For the text-containing cell, return its midpoint in (X, Y) coordinate format. 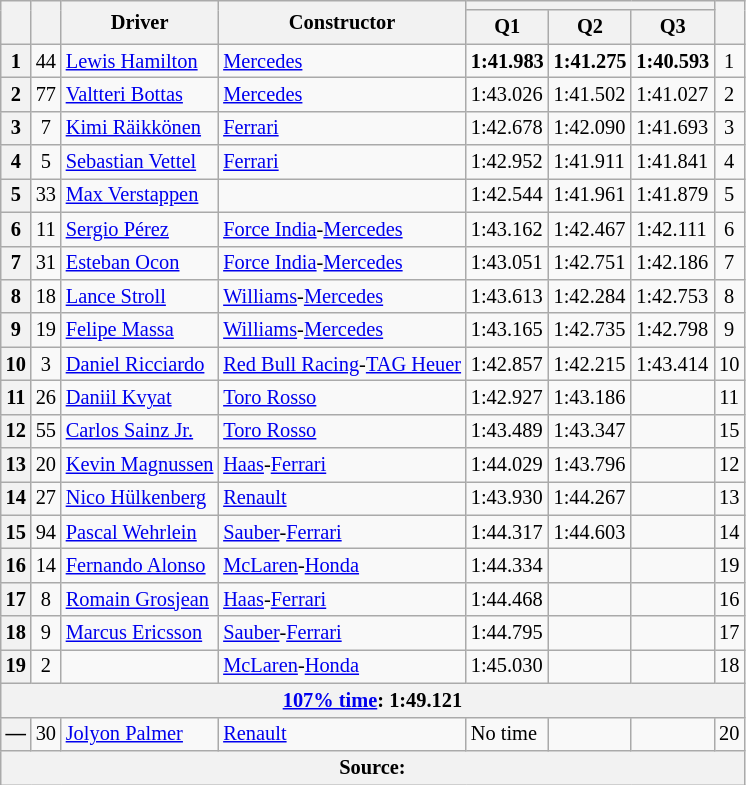
1:42.090 (590, 128)
26 (46, 397)
1:45.030 (508, 666)
Max Verstappen (140, 195)
1:43.489 (508, 431)
Constructor (342, 22)
1:44.267 (590, 498)
1:43.186 (590, 397)
Sebastian Vettel (140, 162)
1:41.027 (672, 94)
1:43.414 (672, 364)
Jolyon Palmer (140, 734)
1:41.502 (590, 94)
Carlos Sainz Jr. (140, 431)
1:43.347 (590, 431)
1:43.796 (590, 465)
1:42.751 (590, 263)
30 (46, 734)
33 (46, 195)
27 (46, 498)
1:42.753 (672, 296)
Romain Grosjean (140, 599)
1:44.468 (508, 599)
Daniel Ricciardo (140, 364)
Felipe Massa (140, 330)
Pascal Wehrlein (140, 532)
— (16, 734)
1:43.930 (508, 498)
1:42.467 (590, 229)
Q1 (508, 27)
Kimi Räikkönen (140, 128)
1:43.165 (508, 330)
1:42.678 (508, 128)
1:42.927 (508, 397)
1:43.026 (508, 94)
77 (46, 94)
1:44.029 (508, 465)
1:43.051 (508, 263)
1:42.735 (590, 330)
94 (46, 532)
1:42.111 (672, 229)
107% time: 1:49.121 (372, 700)
1:42.798 (672, 330)
1:42.857 (508, 364)
1:41.961 (590, 195)
1:41.911 (590, 162)
1:41.693 (672, 128)
No time (508, 734)
Marcus Ericsson (140, 633)
31 (46, 263)
1:43.613 (508, 296)
1:42.215 (590, 364)
1:44.334 (508, 565)
Valtteri Bottas (140, 94)
Sergio Pérez (140, 229)
55 (46, 431)
1:44.317 (508, 532)
1:42.284 (590, 296)
1:42.186 (672, 263)
Driver (140, 22)
Lance Stroll (140, 296)
44 (46, 61)
1:41.275 (590, 61)
Source: (372, 767)
Lewis Hamilton (140, 61)
Nico Hülkenberg (140, 498)
Q2 (590, 27)
1:43.162 (508, 229)
1:42.544 (508, 195)
Daniil Kvyat (140, 397)
Fernando Alonso (140, 565)
Q3 (672, 27)
1:44.795 (508, 633)
1:41.879 (672, 195)
1:41.841 (672, 162)
1:40.593 (672, 61)
Red Bull Racing-TAG Heuer (342, 364)
1:41.983 (508, 61)
Kevin Magnussen (140, 465)
Esteban Ocon (140, 263)
1:44.603 (590, 532)
1:42.952 (508, 162)
